Identify which cell holds the provided text, then report its [X, Y] central coordinate. 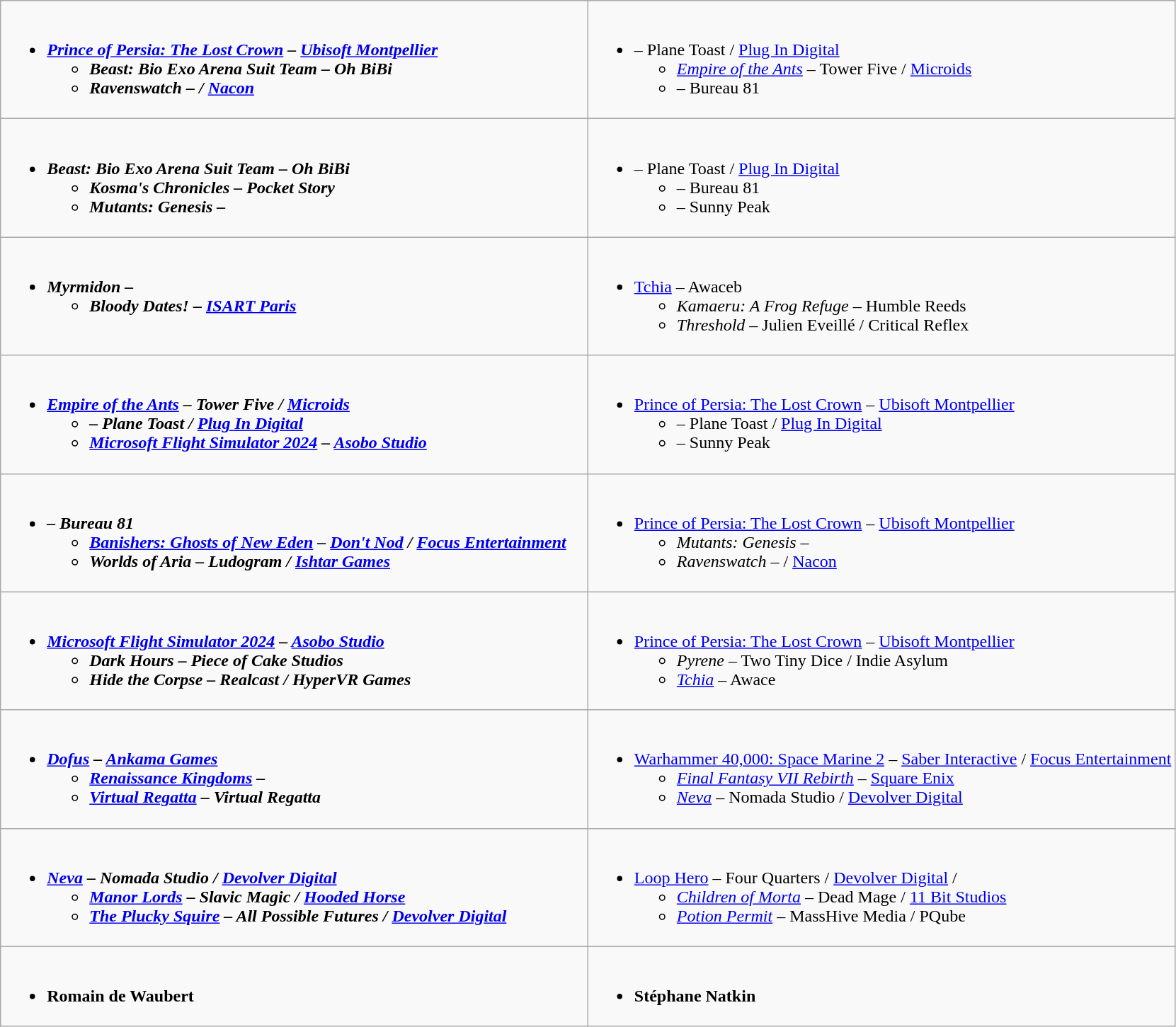
– Plane Toast / Plug In DigitalEmpire of the Ants – Tower Five / Microids – Bureau 81 [881, 59]
Prince of Persia: The Lost Crown – Ubisoft MontpellierPyrene – Two Tiny Dice / Indie AsylumTchia – Awace [881, 651]
Loop Hero – Four Quarters / Devolver Digital / Children of Morta – Dead Mage / 11 Bit StudiosPotion Permit – MassHive Media / PQube [881, 888]
Stéphane Natkin [881, 987]
– Bureau 81Banishers: Ghosts of New Eden – Don't Nod / Focus EntertainmentWorlds of Aria – Ludogram / Ishtar Games [295, 532]
Microsoft Flight Simulator 2024 – Asobo StudioDark Hours – Piece of Cake StudiosHide the Corpse – Realcast / HyperVR Games [295, 651]
Myrmidon – Bloody Dates! – ISART Paris [295, 296]
Prince of Persia: The Lost Crown – Ubisoft Montpellier – Plane Toast / Plug In Digital – Sunny Peak [881, 415]
Prince of Persia: The Lost Crown – Ubisoft MontpellierBeast: Bio Exo Arena Suit Team – Oh BiBiRavenswatch – / Nacon [295, 59]
Dofus – Ankama GamesRenaissance Kingdoms – Virtual Regatta – Virtual Regatta [295, 769]
Neva – Nomada Studio / Devolver DigitalManor Lords – Slavic Magic / Hooded HorseThe Plucky Squire – All Possible Futures / Devolver Digital [295, 888]
– Plane Toast / Plug In Digital – Bureau 81 – Sunny Peak [881, 178]
Beast: Bio Exo Arena Suit Team – Oh BiBiKosma's Chronicles – Pocket StoryMutants: Genesis – [295, 178]
Empire of the Ants – Tower Five / Microids – Plane Toast / Plug In DigitalMicrosoft Flight Simulator 2024 – Asobo Studio [295, 415]
Romain de Waubert [295, 987]
Tchia – AwacebKamaeru: A Frog Refuge – Humble ReedsThreshold – Julien Eveillé / Critical Reflex [881, 296]
Prince of Persia: The Lost Crown – Ubisoft MontpellierMutants: Genesis – Ravenswatch – / Nacon [881, 532]
